Extract the [x, y] coordinate from the center of the cell holding the provided text.  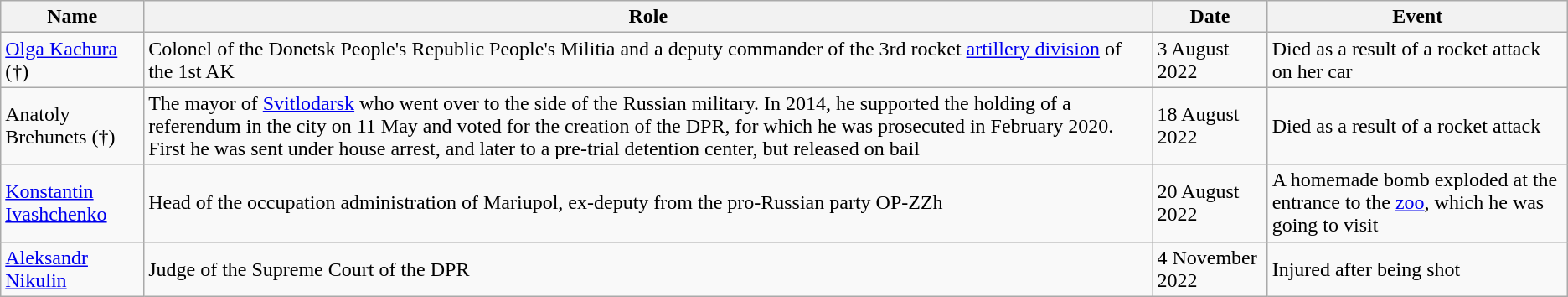
Name [72, 17]
Event [1417, 17]
Aleksandr Nikulin [72, 268]
Anatoly Brehunets (†) [72, 126]
18 August 2022 [1210, 126]
Role [648, 17]
4 November 2022 [1210, 268]
Died as a result of a rocket attack on her car [1417, 60]
3 August 2022 [1210, 60]
Olga Kachura (†) [72, 60]
Judge of the Supreme Court of the DPR [648, 268]
Konstantin Ivashchenko [72, 203]
20 August 2022 [1210, 203]
Died as a result of a rocket attack [1417, 126]
Date [1210, 17]
Injured after being shot [1417, 268]
Colonel of the Donetsk People's Republic People's Militia and a deputy commander of the 3rd rocket artillery division of the 1st AK [648, 60]
A homemade bomb exploded at the entrance to the zoo, which he was going to visit [1417, 203]
Head of the occupation administration of Mariupol, ex-deputy from the pro-Russian party OP-ZZh [648, 203]
